Output the [x, y] coordinate of the center of the cell containing the given text.  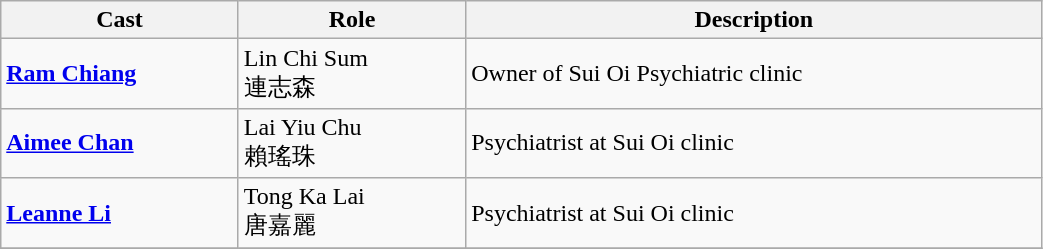
Role [352, 20]
Leanne Li [120, 213]
Cast [120, 20]
Lin Chi Sum連志森 [352, 74]
Aimee Chan [120, 143]
Ram Chiang [120, 74]
Description [754, 20]
Owner of Sui Oi Psychiatric clinic [754, 74]
Lai Yiu Chu賴瑤珠 [352, 143]
Tong Ka Lai唐嘉麗 [352, 213]
